Capture the cell that displays the provided text and extract its (X, Y) central coordinate. 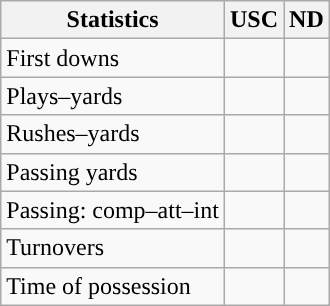
Rushes–yards (113, 134)
ND (307, 20)
Turnovers (113, 248)
Statistics (113, 20)
First downs (113, 58)
Passing: comp–att–int (113, 210)
USC (254, 20)
Time of possession (113, 286)
Passing yards (113, 172)
Plays–yards (113, 96)
